Locate the cell with the specified text and output its [x, y] center coordinate. 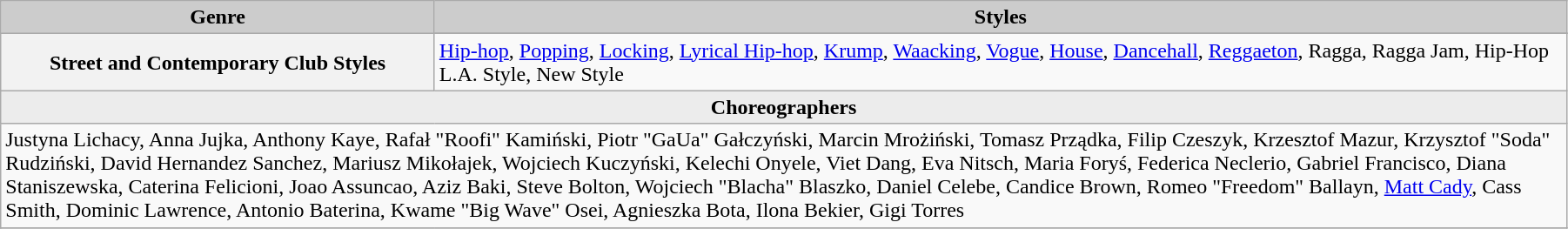
Genre [218, 17]
Hip-hop, Popping, Locking, Lyrical Hip-hop, Krump, Waacking, Vogue, House, Dancehall, Reggaeton, Ragga, Ragga Jam, Hip-Hop L.A. Style, New Style [1001, 63]
Styles [1001, 17]
Street and Contemporary Club Styles [218, 63]
Choreographers [784, 107]
